Extract the (X, Y) coordinate from the center of the cell holding the provided text.  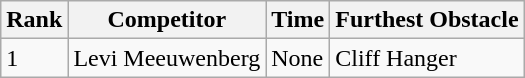
1 (34, 58)
Competitor (167, 20)
Rank (34, 20)
Levi Meeuwenberg (167, 58)
Cliff Hanger (427, 58)
None (298, 58)
Time (298, 20)
Furthest Obstacle (427, 20)
